From the cell containing the given text, extract its center point as (X, Y) coordinate. 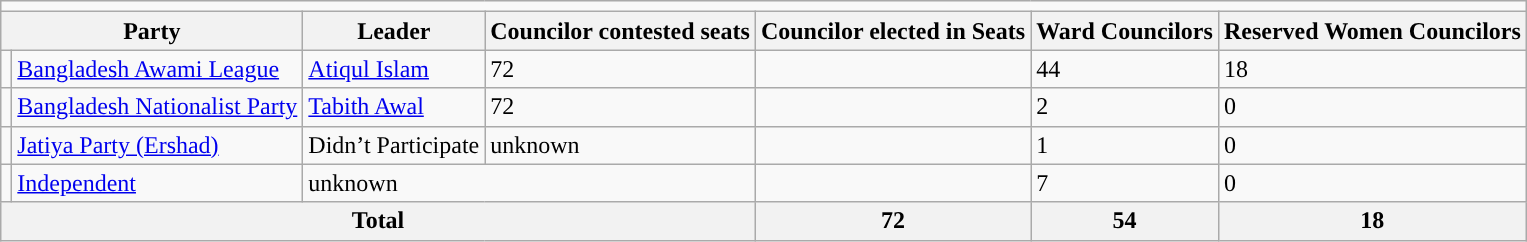
Jatiya Party (Ershad) (158, 145)
Party (152, 31)
Bangladesh Awami League (158, 69)
Atiqul Islam (394, 69)
Councilor elected in Seats (892, 31)
Reserved Women Councilors (1372, 31)
Leader (394, 31)
Total (378, 221)
44 (1125, 69)
Didn’t Participate (394, 145)
Tabith Awal (394, 107)
1 (1125, 145)
Bangladesh Nationalist Party (158, 107)
54 (1125, 221)
2 (1125, 107)
Ward Councilors (1125, 31)
Councilor contested seats (620, 31)
Independent (158, 183)
7 (1125, 183)
